Identify which cell holds the provided text, then report its [x, y] central coordinate. 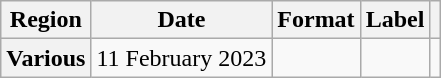
Label [395, 20]
Various [46, 58]
Region [46, 20]
Date [182, 20]
Format [316, 20]
11 February 2023 [182, 58]
